Locate the cell with the specified text and output its (x, y) center coordinate. 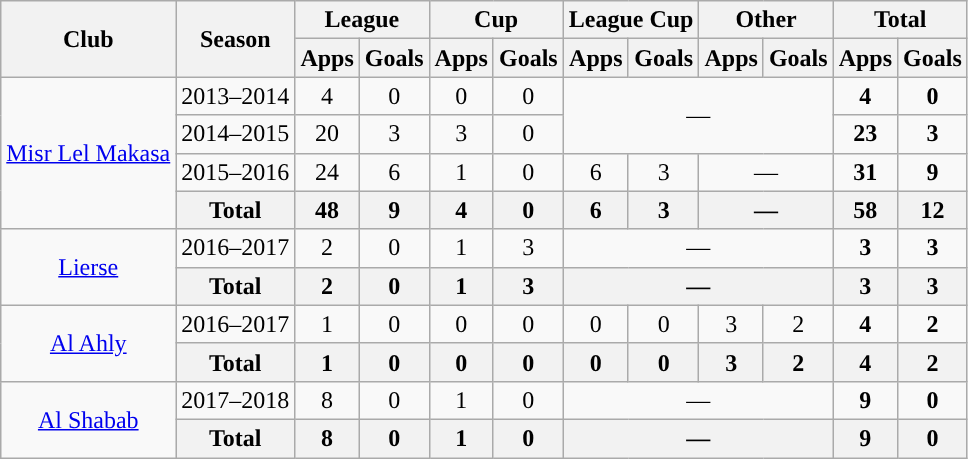
2017–2018 (236, 400)
58 (865, 210)
31 (865, 172)
12 (933, 210)
48 (327, 210)
2013–2014 (236, 96)
Other (766, 20)
Season (236, 39)
Cup (496, 20)
2015–2016 (236, 172)
20 (327, 134)
Al Shabab (88, 419)
24 (327, 172)
League Cup (631, 20)
Lierse (88, 267)
2014–2015 (236, 134)
Misr Lel Makasa (88, 153)
League (362, 20)
Al Ahly (88, 343)
23 (865, 134)
Club (88, 39)
